Scan for the cell matching the given text and deliver its [x, y] coordinate at center. 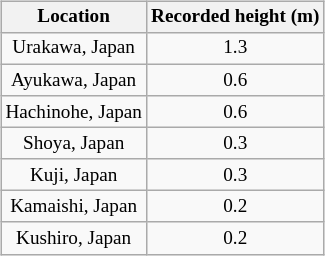
Hachinohe, Japan [74, 112]
Urakawa, Japan [74, 49]
Kushiro, Japan [74, 238]
Recorded height (m) [235, 17]
Shoya, Japan [74, 144]
Ayukawa, Japan [74, 80]
Kamaishi, Japan [74, 207]
1.3 [235, 49]
Kuji, Japan [74, 175]
Location [74, 17]
